Extract the (x, y) coordinate from the center of the cell holding the provided text.  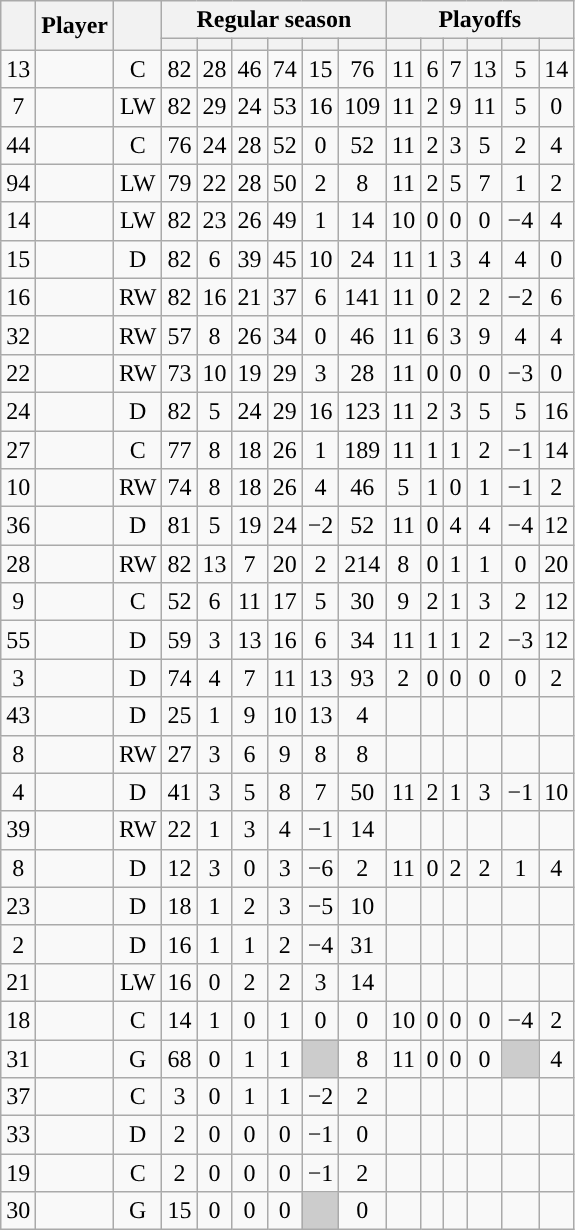
41 (180, 792)
59 (180, 640)
94 (18, 183)
57 (180, 335)
73 (180, 373)
36 (18, 526)
79 (180, 183)
189 (362, 449)
45 (284, 259)
68 (180, 1059)
123 (362, 411)
53 (284, 107)
Player (75, 26)
214 (362, 564)
93 (362, 678)
Regular season (274, 20)
17 (284, 602)
25 (180, 716)
32 (18, 335)
109 (362, 107)
44 (18, 145)
81 (180, 526)
Playoffs (480, 20)
77 (180, 449)
−5 (320, 906)
−6 (320, 868)
49 (284, 221)
33 (18, 1135)
43 (18, 716)
55 (18, 640)
141 (362, 297)
